Capture the cell that displays the provided text and extract its (X, Y) central coordinate. 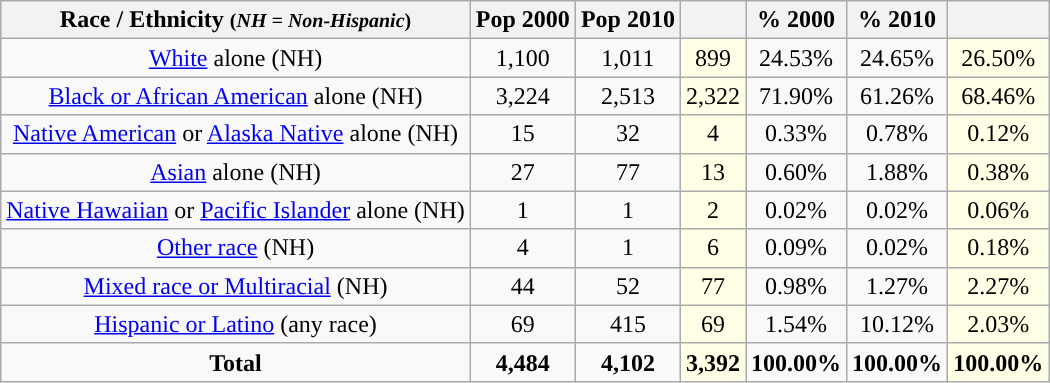
71.90% (796, 96)
0.09% (796, 248)
0.98% (796, 286)
61.26% (898, 96)
3,392 (712, 362)
Native American or Alaska Native alone (NH) (236, 134)
% 2000 (796, 20)
6 (712, 248)
% 2010 (898, 20)
Pop 2010 (628, 20)
0.38% (998, 172)
27 (522, 172)
Mixed race or Multiracial (NH) (236, 286)
2 (712, 210)
2.03% (998, 324)
1,011 (628, 58)
Race / Ethnicity (NH = Non-Hispanic) (236, 20)
899 (712, 58)
Total (236, 362)
2.27% (998, 286)
24.65% (898, 58)
0.18% (998, 248)
26.50% (998, 58)
Pop 2000 (522, 20)
2,322 (712, 96)
32 (628, 134)
44 (522, 286)
1.27% (898, 286)
4,484 (522, 362)
1.88% (898, 172)
Other race (NH) (236, 248)
24.53% (796, 58)
1,100 (522, 58)
0.06% (998, 210)
52 (628, 286)
Black or African American alone (NH) (236, 96)
68.46% (998, 96)
4,102 (628, 362)
0.33% (796, 134)
3,224 (522, 96)
Native Hawaiian or Pacific Islander alone (NH) (236, 210)
415 (628, 324)
2,513 (628, 96)
0.78% (898, 134)
15 (522, 134)
White alone (NH) (236, 58)
13 (712, 172)
Asian alone (NH) (236, 172)
0.12% (998, 134)
1.54% (796, 324)
10.12% (898, 324)
Hispanic or Latino (any race) (236, 324)
0.60% (796, 172)
